Find where the given text appears and provide that cell's center as (X, Y) coordinate. 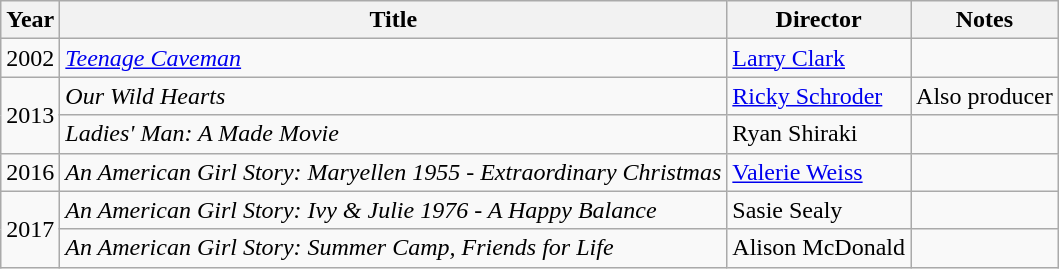
Also producer (985, 96)
Ryan Shiraki (819, 134)
Valerie Weiss (819, 172)
Ladies' Man: A Made Movie (394, 134)
2002 (30, 58)
2016 (30, 172)
2017 (30, 229)
Title (394, 20)
An American Girl Story: Maryellen 1955 - Extraordinary Christmas (394, 172)
Ricky Schroder (819, 96)
Teenage Caveman (394, 58)
An American Girl Story: Ivy & Julie 1976 - A Happy Balance (394, 210)
2013 (30, 115)
Notes (985, 20)
Year (30, 20)
Sasie Sealy (819, 210)
Larry Clark (819, 58)
Our Wild Hearts (394, 96)
Alison McDonald (819, 248)
An American Girl Story: Summer Camp, Friends for Life (394, 248)
Director (819, 20)
